Output the (x, y) coordinate of the center of the cell containing the given text.  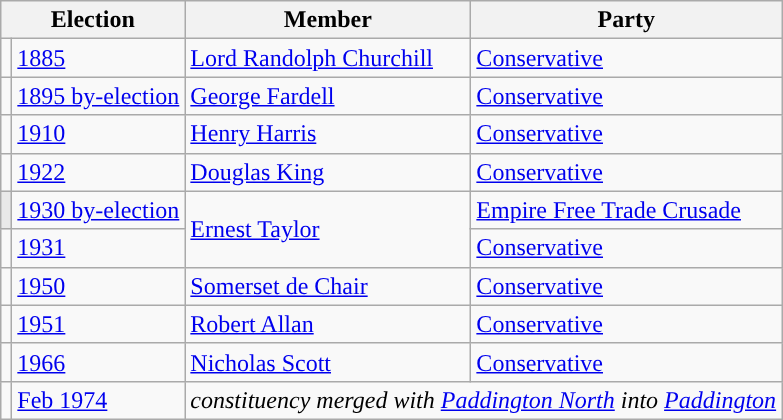
George Fardell (328, 96)
Douglas King (328, 172)
1951 (98, 324)
Nicholas Scott (328, 362)
constituency merged with Paddington North into Paddington (484, 400)
Empire Free Trade Crusade (626, 210)
1885 (98, 58)
Party (626, 20)
Ernest Taylor (328, 229)
1910 (98, 134)
Henry Harris (328, 134)
1922 (98, 172)
1930 by-election (98, 210)
Feb 1974 (98, 400)
Member (328, 20)
1931 (98, 248)
Robert Allan (328, 324)
Lord Randolph Churchill (328, 58)
1950 (98, 286)
Somerset de Chair (328, 286)
1895 by-election (98, 96)
Election (93, 20)
1966 (98, 362)
